Search for the cell housing the specified text and yield its [x, y] center coordinate. 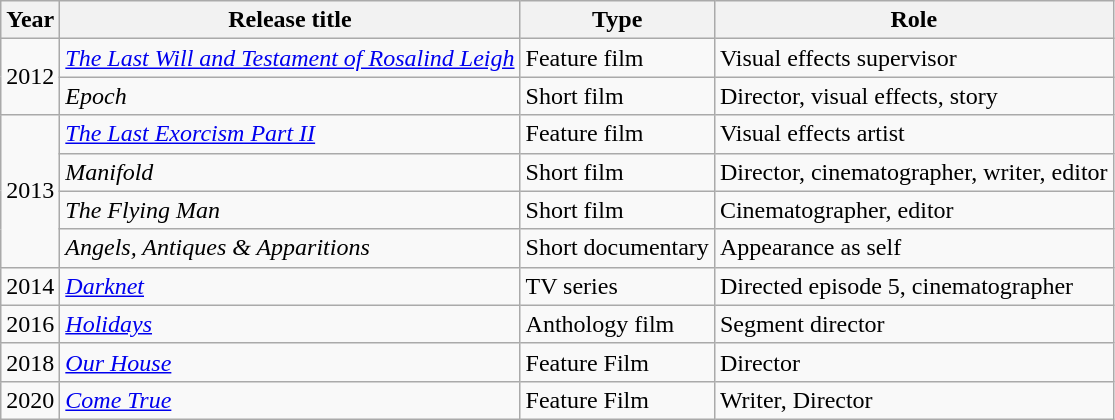
2016 [30, 324]
Anthology film [617, 324]
The Flying Man [290, 210]
Darknet [290, 286]
Director [914, 362]
Year [30, 20]
Short documentary [617, 248]
TV series [617, 286]
2020 [30, 400]
2013 [30, 191]
Appearance as self [914, 248]
Role [914, 20]
Director, visual effects, story [914, 96]
Type [617, 20]
The Last Exorcism Part II [290, 134]
Visual effects supervisor [914, 58]
2014 [30, 286]
Directed episode 5, cinematographer [914, 286]
Come True [290, 400]
Segment director [914, 324]
Visual effects artist [914, 134]
The Last Will and Testament of Rosalind Leigh [290, 58]
Angels, Antiques & Apparitions [290, 248]
Our House [290, 362]
Writer, Director [914, 400]
Manifold [290, 172]
Cinematographer, editor [914, 210]
Director, cinematographer, writer, editor [914, 172]
2018 [30, 362]
Holidays [290, 324]
2012 [30, 77]
Epoch [290, 96]
Release title [290, 20]
